Extract the (X, Y) coordinate from the center of the cell holding the provided text.  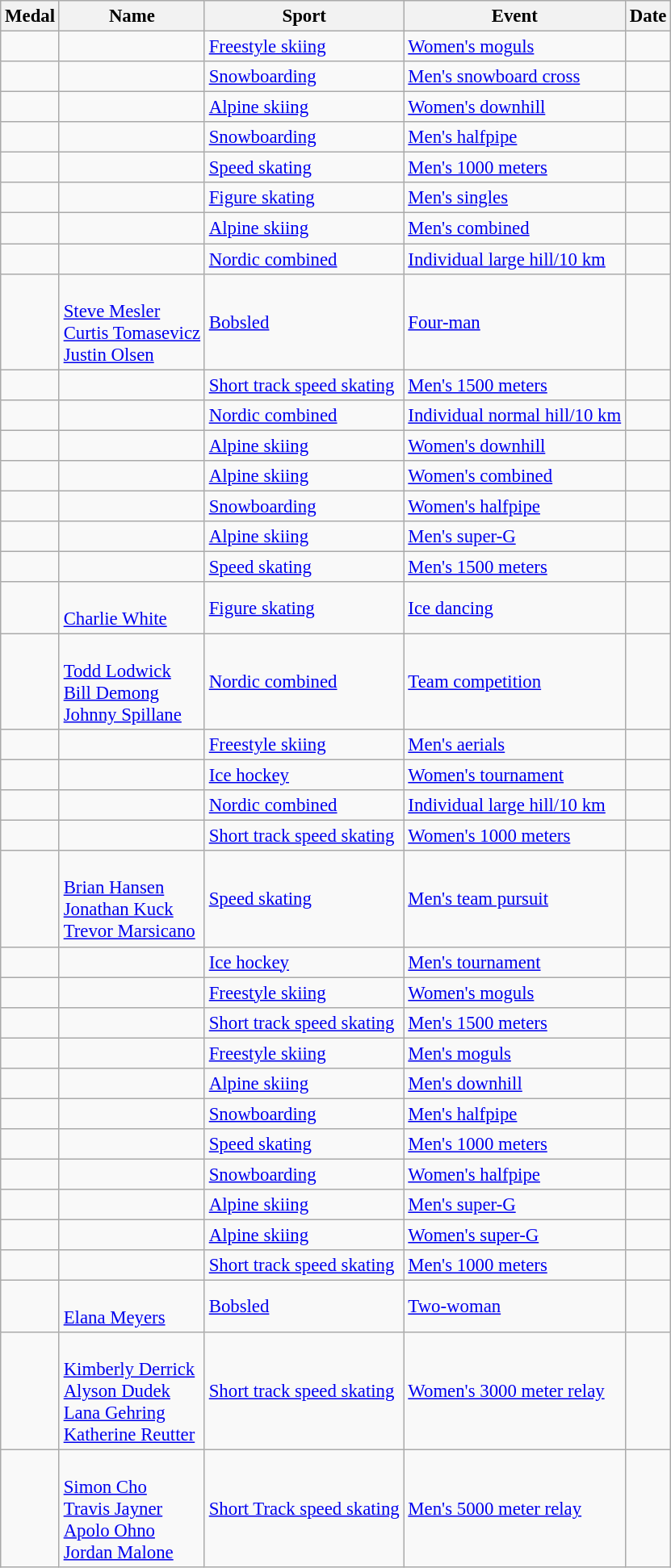
Sport (304, 16)
Medal (31, 16)
Ice dancing (514, 608)
Men's 5000 meter relay (514, 1509)
Women's 1000 meters (514, 836)
Men's tournament (514, 962)
Women's tournament (514, 776)
Date (648, 16)
Men's singles (514, 198)
Two-woman (514, 1307)
Steve MeslerCurtis TomaseviczJustin Olsen (132, 321)
Name (132, 16)
Elana Meyers (132, 1307)
Men's downhill (514, 1084)
Kimberly DerrickAlyson DudekLana GehringKatherine Reutter (132, 1391)
Charlie White (132, 608)
Team competition (514, 683)
Men's combined (514, 228)
Four-man (514, 321)
Men's aerials (514, 745)
Women's super-G (514, 1236)
Brian HansenJonathan KuckTrevor Marsicano (132, 899)
Todd LodwickBill DemongJohnny Spillane (132, 683)
Men's moguls (514, 1053)
Women's combined (514, 476)
Simon ChoTravis JaynerApolo OhnoJordan Malone (132, 1509)
Short Track speed skating (304, 1509)
Men's snowboard cross (514, 77)
Individual normal hill/10 km (514, 415)
Men's team pursuit (514, 899)
Event (514, 16)
Women's 3000 meter relay (514, 1391)
